From the cell containing the given text, extract its center point as [x, y] coordinate. 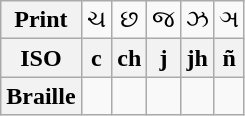
ISO [41, 58]
c [96, 58]
Braille [41, 96]
ચ [96, 20]
છ [130, 20]
ch [130, 58]
jh [197, 58]
ñ [230, 58]
j [164, 58]
Print [41, 20]
ઝ [197, 20]
ઞ [230, 20]
જ [164, 20]
